Extract the (x, y) coordinate from the center of the cell holding the provided text.  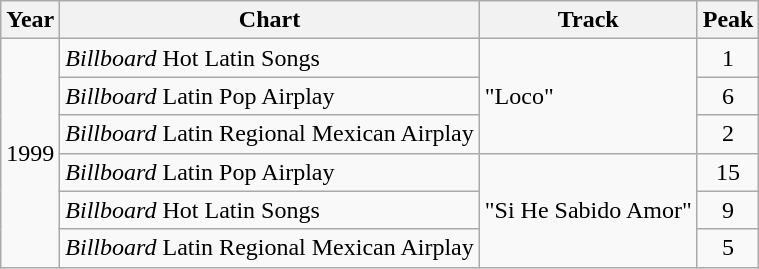
"Si He Sabido Amor" (588, 210)
Peak (728, 20)
Track (588, 20)
1999 (30, 153)
15 (728, 172)
1 (728, 58)
"Loco" (588, 96)
Year (30, 20)
9 (728, 210)
6 (728, 96)
Chart (270, 20)
5 (728, 248)
2 (728, 134)
